Identify which cell holds the provided text, then report its (X, Y) central coordinate. 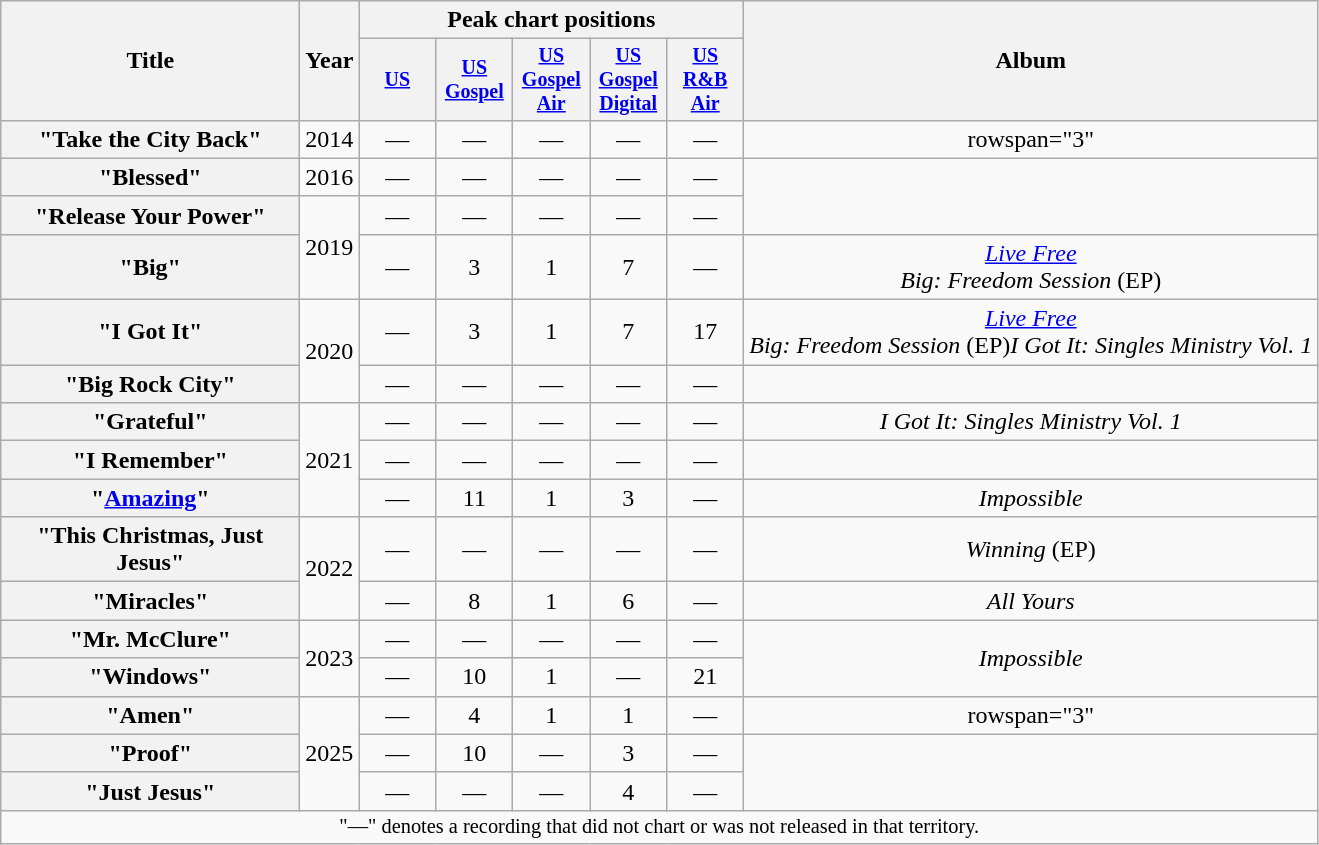
Winning (EP) (1031, 550)
"Amazing" (150, 498)
"Mr. McClure" (150, 639)
Live FreeBig: Freedom Session (EP) (1031, 266)
Peak chart positions (552, 20)
2021 (330, 460)
"Grateful" (150, 422)
2014 (330, 139)
"Amen" (150, 715)
USGospelAir (552, 80)
"Windows" (150, 677)
21 (706, 677)
2016 (330, 177)
2019 (330, 248)
2020 (330, 352)
"Proof" (150, 753)
I Got It: Singles Ministry Vol. 1 (1031, 422)
"Take the City Back" (150, 139)
8 (474, 601)
USR&BAir (706, 80)
Title (150, 61)
"Just Jesus" (150, 791)
6 (628, 601)
USGospelDigital (628, 80)
"I Got It" (150, 332)
"Release Your Power" (150, 215)
"Blessed" (150, 177)
Year (330, 61)
"Big" (150, 266)
USGospel (474, 80)
"I Remember" (150, 460)
11 (474, 498)
Live FreeBig: Freedom Session (EP)I Got It: Singles Ministry Vol. 1 (1031, 332)
2025 (330, 753)
2023 (330, 658)
"—" denotes a recording that did not chart or was not released in that territory. (660, 827)
17 (706, 332)
2022 (330, 568)
"Big Rock City" (150, 384)
US (398, 80)
"This Christmas, Just Jesus" (150, 550)
All Yours (1031, 601)
"Miracles" (150, 601)
Album (1031, 61)
